Search for the cell housing the specified text and yield its (X, Y) center coordinate. 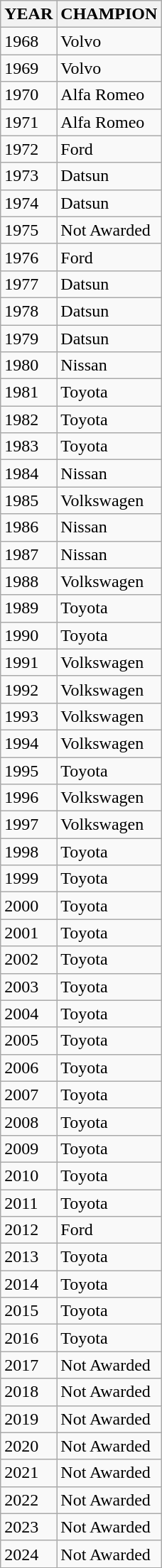
2003 (28, 987)
1976 (28, 257)
2008 (28, 1122)
1970 (28, 95)
2023 (28, 1527)
1982 (28, 420)
1981 (28, 393)
1985 (28, 500)
2013 (28, 1257)
1990 (28, 635)
2021 (28, 1473)
2020 (28, 1446)
2011 (28, 1203)
2022 (28, 1500)
2004 (28, 1014)
2017 (28, 1365)
1991 (28, 662)
2012 (28, 1230)
1995 (28, 770)
2002 (28, 960)
2007 (28, 1095)
1996 (28, 798)
2009 (28, 1148)
2024 (28, 1554)
1989 (28, 608)
2016 (28, 1338)
2010 (28, 1175)
2015 (28, 1311)
2014 (28, 1284)
1980 (28, 366)
2000 (28, 906)
1968 (28, 41)
1974 (28, 203)
2018 (28, 1392)
2005 (28, 1041)
1992 (28, 689)
1987 (28, 554)
YEAR (28, 14)
1998 (28, 852)
1972 (28, 149)
1973 (28, 176)
1971 (28, 122)
2019 (28, 1419)
1993 (28, 716)
1978 (28, 311)
2001 (28, 933)
1977 (28, 284)
1969 (28, 68)
1988 (28, 581)
1986 (28, 527)
2006 (28, 1068)
1979 (28, 339)
1999 (28, 879)
CHAMPION (109, 14)
1984 (28, 473)
1994 (28, 743)
1997 (28, 825)
1983 (28, 446)
1975 (28, 230)
